Return the [X, Y] coordinate for the center point of the cell that contains the specified text.  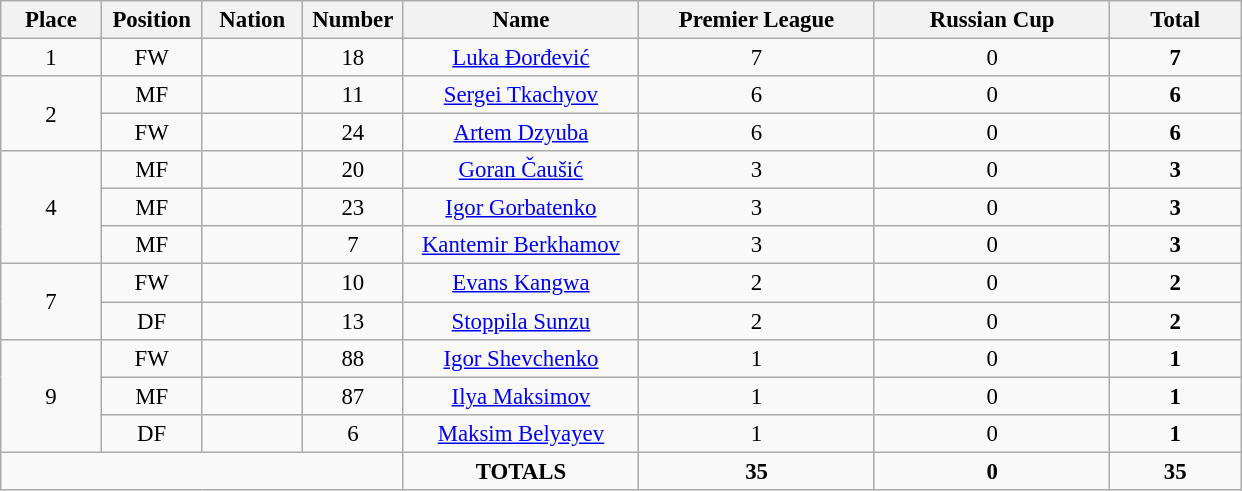
10 [354, 283]
Igor Gorbatenko [521, 208]
24 [354, 133]
23 [354, 208]
Place [52, 20]
Luka Đorđević [521, 58]
Total [1176, 20]
Kantemir Berkhamov [521, 245]
11 [354, 95]
Artem Dzyuba [521, 133]
9 [52, 396]
88 [354, 358]
Ilya Maksimov [521, 396]
Maksim Belyayev [521, 433]
20 [354, 170]
Nation [252, 20]
TOTALS [521, 471]
87 [354, 396]
4 [52, 208]
Sergei Tkachyov [521, 95]
Goran Čaušić [521, 170]
18 [354, 58]
Premier League [757, 20]
Russian Cup [992, 20]
Evans Kangwa [521, 283]
Igor Shevchenko [521, 358]
13 [354, 321]
Name [521, 20]
Position [152, 20]
Stoppila Sunzu [521, 321]
Number [354, 20]
